From the cell containing the given text, extract its center point as (x, y) coordinate. 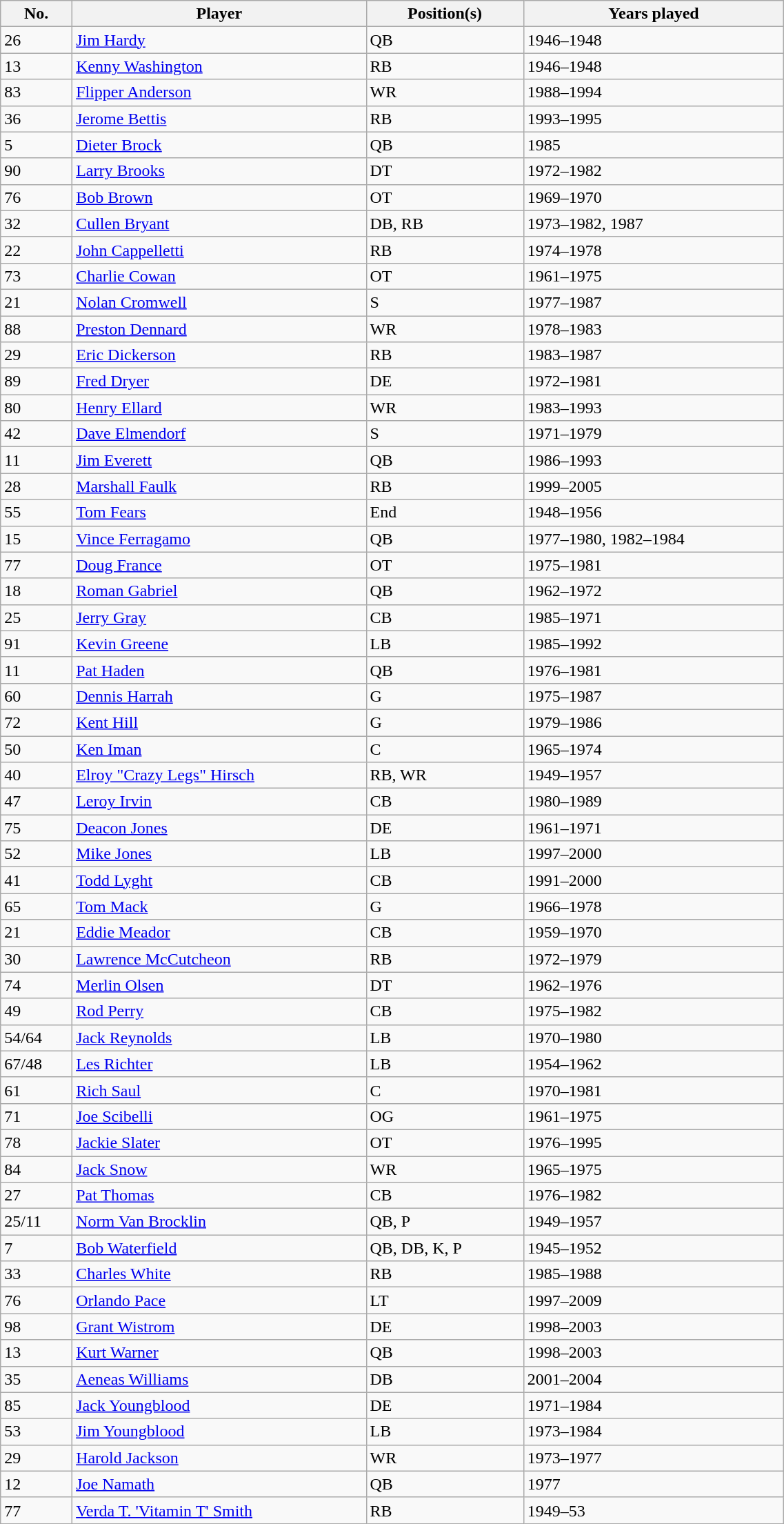
Kevin Greene (219, 644)
90 (37, 171)
85 (37, 1405)
75 (37, 828)
Orlando Pace (219, 1300)
1975–1987 (654, 696)
1970–1980 (654, 1038)
25 (37, 617)
42 (37, 434)
Jerome Bettis (219, 119)
1976–1995 (654, 1142)
Vince Ferragamo (219, 539)
Aeneas Williams (219, 1379)
Jackie Slater (219, 1142)
Jack Reynolds (219, 1038)
QB, P (445, 1222)
Dennis Harrah (219, 696)
1991–2000 (654, 880)
Roman Gabriel (219, 591)
47 (37, 802)
1975–1982 (654, 1011)
12 (37, 1484)
Marshall Faulk (219, 486)
1983–1987 (654, 355)
1948–1956 (654, 513)
65 (37, 907)
Eric Dickerson (219, 355)
84 (37, 1169)
Preston Dennard (219, 329)
1976–1982 (654, 1196)
1949–53 (654, 1510)
89 (37, 382)
Kent Hill (219, 722)
Lawrence McCutcheon (219, 959)
88 (37, 329)
Todd Lyght (219, 880)
Rod Perry (219, 1011)
1985–1988 (654, 1274)
Henry Ellard (219, 408)
1969–1970 (654, 197)
32 (37, 224)
1977–1980, 1982–1984 (654, 539)
91 (37, 644)
Position(s) (445, 14)
Verda T. 'Vitamin T' Smith (219, 1510)
Leroy Irvin (219, 802)
Player (219, 14)
Years played (654, 14)
1977 (654, 1484)
98 (37, 1327)
Pat Thomas (219, 1196)
61 (37, 1090)
1962–1976 (654, 985)
Cullen Bryant (219, 224)
41 (37, 880)
Pat Haden (219, 670)
1971–1979 (654, 434)
1966–1978 (654, 907)
1971–1984 (654, 1405)
67/48 (37, 1064)
54/64 (37, 1038)
Joe Namath (219, 1484)
Rich Saul (219, 1090)
1978–1983 (654, 329)
1988–1994 (654, 92)
Tom Fears (219, 513)
Jim Youngblood (219, 1432)
73 (37, 276)
Kenny Washington (219, 66)
1975–1981 (654, 565)
1997–2000 (654, 854)
RB, WR (445, 775)
Charles White (219, 1274)
72 (37, 722)
71 (37, 1116)
1972–1982 (654, 171)
1961–1971 (654, 828)
Jim Everett (219, 460)
1973–1982, 1987 (654, 224)
36 (37, 119)
1977–1987 (654, 302)
1973–1977 (654, 1458)
1993–1995 (654, 119)
Bob Brown (219, 197)
OG (445, 1116)
Nolan Cromwell (219, 302)
1986–1993 (654, 460)
26 (37, 40)
Joe Scibelli (219, 1116)
1985–1992 (654, 644)
1980–1989 (654, 802)
25/11 (37, 1222)
Deacon Jones (219, 828)
1959–1970 (654, 933)
78 (37, 1142)
35 (37, 1379)
33 (37, 1274)
Kurt Warner (219, 1353)
1972–1981 (654, 382)
LT (445, 1300)
Larry Brooks (219, 171)
15 (37, 539)
Jack Youngblood (219, 1405)
Dieter Brock (219, 145)
No. (37, 14)
1973–1984 (654, 1432)
18 (37, 591)
Norm Van Brocklin (219, 1222)
DB (445, 1379)
Harold Jackson (219, 1458)
1983–1993 (654, 408)
1985 (654, 145)
7 (37, 1248)
53 (37, 1432)
74 (37, 985)
1974–1978 (654, 250)
1985–1971 (654, 617)
John Cappelletti (219, 250)
83 (37, 92)
1945–1952 (654, 1248)
1962–1972 (654, 591)
55 (37, 513)
Doug France (219, 565)
1965–1975 (654, 1169)
1976–1981 (654, 670)
80 (37, 408)
Dave Elmendorf (219, 434)
28 (37, 486)
2001–2004 (654, 1379)
Jerry Gray (219, 617)
1972–1979 (654, 959)
1999–2005 (654, 486)
Elroy "Crazy Legs" Hirsch (219, 775)
Bob Waterfield (219, 1248)
Jim Hardy (219, 40)
5 (37, 145)
Mike Jones (219, 854)
1954–1962 (654, 1064)
40 (37, 775)
QB, DB, K, P (445, 1248)
Les Richter (219, 1064)
49 (37, 1011)
End (445, 513)
1997–2009 (654, 1300)
Tom Mack (219, 907)
1970–1981 (654, 1090)
30 (37, 959)
Eddie Meador (219, 933)
Grant Wistrom (219, 1327)
Ken Iman (219, 749)
Merlin Olsen (219, 985)
27 (37, 1196)
Charlie Cowan (219, 276)
DB, RB (445, 224)
1979–1986 (654, 722)
22 (37, 250)
50 (37, 749)
Flipper Anderson (219, 92)
Jack Snow (219, 1169)
60 (37, 696)
52 (37, 854)
Fred Dryer (219, 382)
1965–1974 (654, 749)
